Output the [X, Y] coordinate of the center of the cell containing the given text.  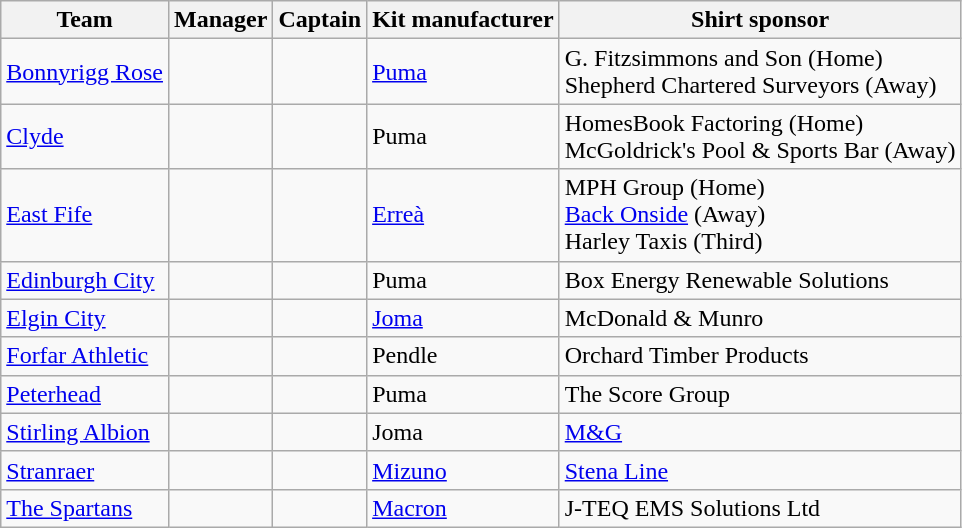
Forfar Athletic [85, 356]
Kit manufacturer [464, 20]
Peterhead [85, 394]
Shirt sponsor [760, 20]
Bonnyrigg Rose [85, 72]
G. Fitzsimmons and Son (Home)Shepherd Chartered Surveyors (Away) [760, 72]
Edinburgh City [85, 280]
The Score Group [760, 394]
Stena Line [760, 470]
Pendle [464, 356]
Clyde [85, 136]
M&G [760, 432]
Orchard Timber Products [760, 356]
HomesBook Factoring (Home)McGoldrick's Pool & Sports Bar (Away) [760, 136]
Stirling Albion [85, 432]
Team [85, 20]
Macron [464, 508]
Elgin City [85, 318]
Manager [220, 20]
Mizuno [464, 470]
McDonald & Munro [760, 318]
Box Energy Renewable Solutions [760, 280]
Captain [320, 20]
MPH Group (Home)Back Onside (Away)Harley Taxis (Third) [760, 215]
The Spartans [85, 508]
J-TEQ EMS Solutions Ltd [760, 508]
East Fife [85, 215]
Erreà [464, 215]
Stranraer [85, 470]
